Provide the (X, Y) coordinate of the cell's center where the given text is located.  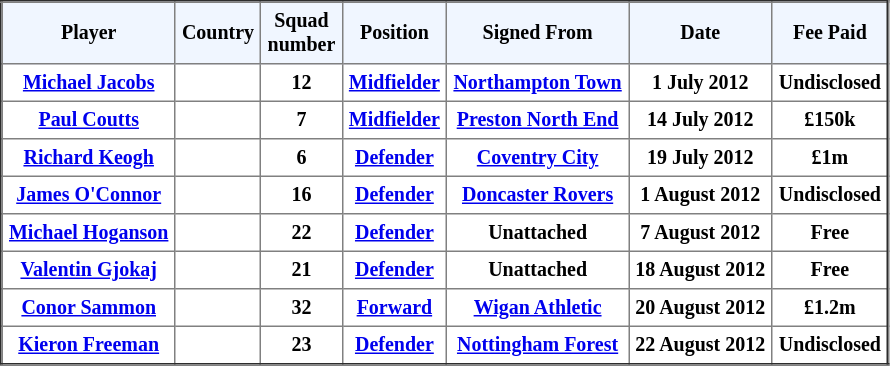
Valentin Gjokaj (89, 270)
Wigan Athletic (538, 308)
Date (700, 33)
21 (302, 270)
Position (394, 33)
1 August 2012 (700, 195)
Country (218, 33)
Northampton Town (538, 83)
7 August 2012 (700, 233)
£150k (830, 120)
James O'Connor (89, 195)
23 (302, 345)
19 July 2012 (700, 158)
Paul Coutts (89, 120)
Nottingham Forest (538, 345)
£1m (830, 158)
Michael Jacobs (89, 83)
Preston North End (538, 120)
32 (302, 308)
Player (89, 33)
Fee Paid (830, 33)
Kieron Freeman (89, 345)
22 August 2012 (700, 345)
Doncaster Rovers (538, 195)
Forward (394, 308)
£1.2m (830, 308)
18 August 2012 (700, 270)
Richard Keogh (89, 158)
20 August 2012 (700, 308)
6 (302, 158)
Michael Hoganson (89, 233)
Conor Sammon (89, 308)
7 (302, 120)
Squadnumber (302, 33)
16 (302, 195)
22 (302, 233)
Signed From (538, 33)
1 July 2012 (700, 83)
Coventry City (538, 158)
12 (302, 83)
14 July 2012 (700, 120)
